Extract the [X, Y] coordinate from the center of the cell holding the provided text.  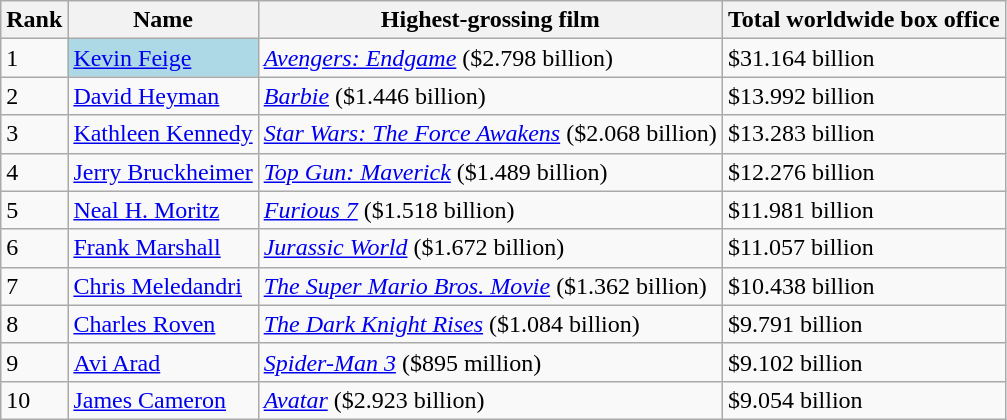
Total worldwide box office [864, 20]
6 [34, 248]
$9.054 billion [864, 400]
Frank Marshall [163, 248]
David Heyman [163, 96]
Rank [34, 20]
1 [34, 58]
4 [34, 172]
Chris Meledandri [163, 286]
$12.276 billion [864, 172]
8 [34, 324]
Barbie ($1.446 billion) [490, 96]
Spider-Man 3 ($895 million) [490, 362]
The Dark Knight Rises ($1.084 billion) [490, 324]
Kevin Feige [163, 58]
The Super Mario Bros. Movie ($1.362 billion) [490, 286]
$9.791 billion [864, 324]
$31.164 billion [864, 58]
Star Wars: The Force Awakens ($2.068 billion) [490, 134]
$11.981 billion [864, 210]
Jurassic World ($1.672 billion) [490, 248]
$13.283 billion [864, 134]
$9.102 billion [864, 362]
9 [34, 362]
$10.438 billion [864, 286]
Charles Roven [163, 324]
3 [34, 134]
Jerry Bruckheimer [163, 172]
Top Gun: Maverick ($1.489 billion) [490, 172]
10 [34, 400]
$13.992 billion [864, 96]
Avengers: Endgame ($2.798 billion) [490, 58]
$11.057 billion [864, 248]
Furious 7 ($1.518 billion) [490, 210]
7 [34, 286]
Neal H. Moritz [163, 210]
Kathleen Kennedy [163, 134]
Avatar ($2.923 billion) [490, 400]
5 [34, 210]
2 [34, 96]
Avi Arad [163, 362]
Highest-grossing film [490, 20]
Name [163, 20]
James Cameron [163, 400]
